From the cell containing the given text, extract its center point as [x, y] coordinate. 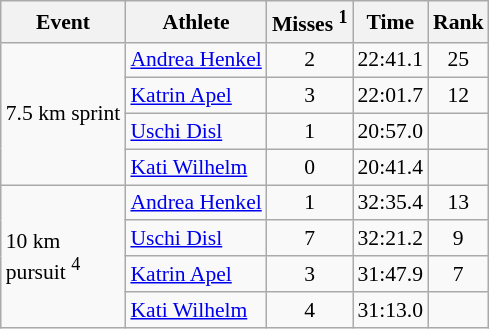
20:41.4 [390, 167]
2 [310, 60]
7.5 km sprint [64, 113]
12 [458, 96]
Athlete [196, 22]
Event [64, 22]
13 [458, 203]
31:13.0 [390, 310]
10 km pursuit 4 [64, 256]
25 [458, 60]
Time [390, 22]
32:35.4 [390, 203]
20:57.0 [390, 132]
31:47.9 [390, 274]
4 [310, 310]
32:21.2 [390, 239]
Misses 1 [310, 22]
0 [310, 167]
22:41.1 [390, 60]
22:01.7 [390, 96]
Rank [458, 22]
9 [458, 239]
